Scan for the cell matching the given text and deliver its (X, Y) coordinate at center. 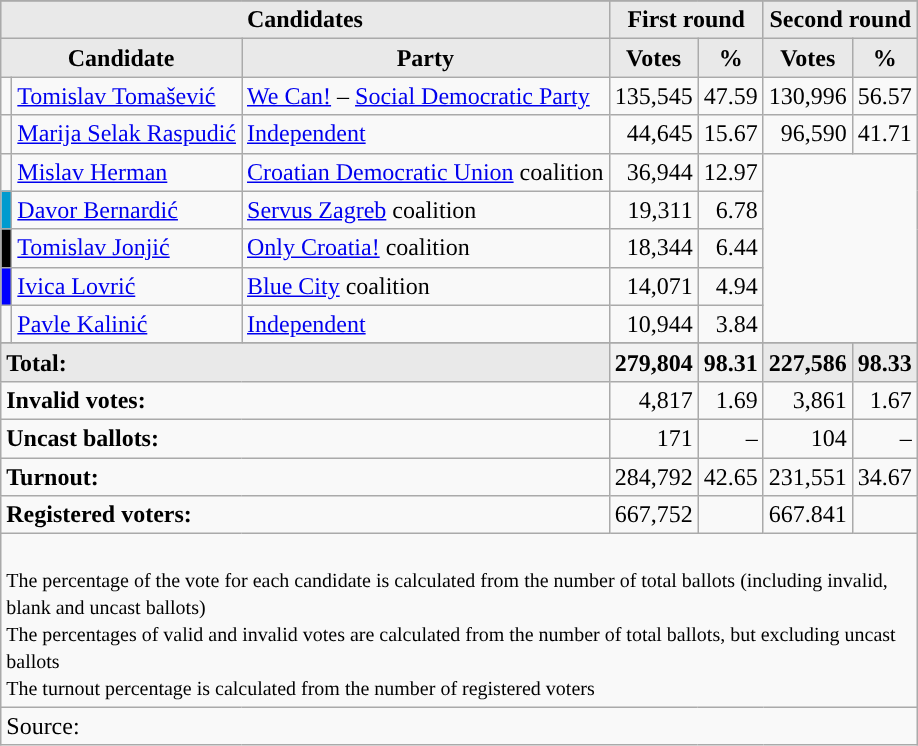
Blue City coalition (426, 286)
Candidate (122, 58)
4.94 (730, 286)
231,551 (808, 477)
Total: (305, 362)
1.69 (730, 400)
98.31 (730, 362)
19,311 (654, 210)
Party (426, 58)
1.67 (884, 400)
Turnout: (305, 477)
44,645 (654, 134)
Uncast ballots: (305, 438)
34.67 (884, 477)
135,545 (654, 96)
6.78 (730, 210)
104 (808, 438)
18,344 (654, 248)
Ivica Lovrić (127, 286)
We Can! – Social Democratic Party (426, 96)
96,590 (808, 134)
15.67 (730, 134)
Candidates (305, 20)
Only Croatia! coalition (426, 248)
3,861 (808, 400)
12.97 (730, 172)
284,792 (654, 477)
Marija Selak Raspudić (127, 134)
Tomislav Jonjić (127, 248)
Tomislav Tomašević (127, 96)
171 (654, 438)
Davor Bernardić (127, 210)
4,817 (654, 400)
47.59 (730, 96)
14,071 (654, 286)
279,804 (654, 362)
Pavle Kalinić (127, 324)
Second round (840, 20)
Croatian Democratic Union coalition (426, 172)
667.841 (808, 515)
227,586 (808, 362)
130,996 (808, 96)
Invalid votes: (305, 400)
Source: (460, 726)
98.33 (884, 362)
Registered voters: (305, 515)
56.57 (884, 96)
3.84 (730, 324)
Mislav Herman (127, 172)
36,944 (654, 172)
41.71 (884, 134)
6.44 (730, 248)
Servus Zagreb coalition (426, 210)
667,752 (654, 515)
10,944 (654, 324)
First round (686, 20)
42.65 (730, 477)
